From the cell containing the given text, extract its center point as [X, Y] coordinate. 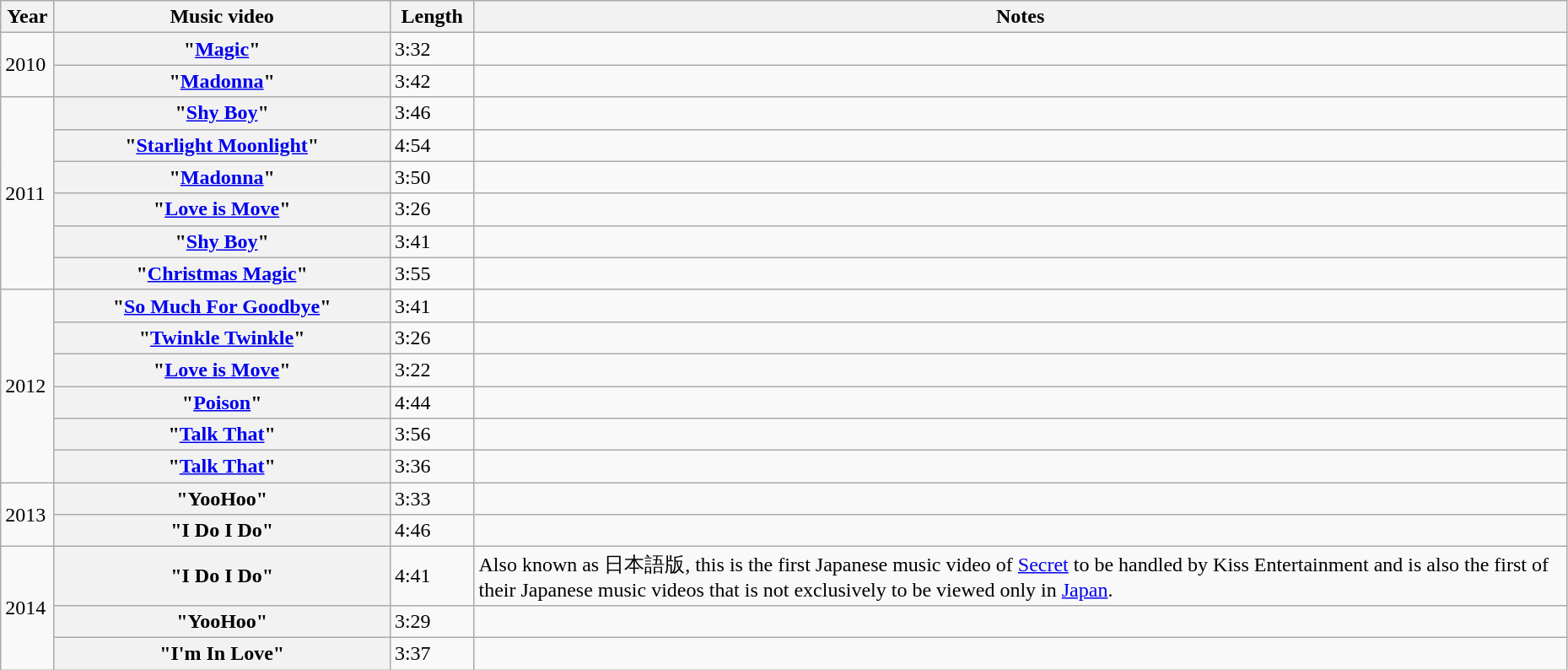
"So Much For Goodbye" [223, 305]
"Magic" [223, 49]
2011 [27, 193]
2010 [27, 65]
3:42 [432, 81]
"Christmas Magic" [223, 273]
3:37 [432, 653]
3:50 [432, 177]
3:22 [432, 370]
4:44 [432, 403]
Notes [1021, 17]
3:56 [432, 435]
Year [27, 17]
Length [432, 17]
3:29 [432, 621]
4:41 [432, 576]
3:33 [432, 499]
"Poison" [223, 403]
3:55 [432, 273]
3:36 [432, 467]
Music video [223, 17]
2012 [27, 386]
"Twinkle Twinkle" [223, 338]
3:32 [432, 49]
4:54 [432, 145]
3:46 [432, 113]
2014 [27, 608]
"I'm In Love" [223, 653]
4:46 [432, 531]
2013 [27, 515]
"Starlight Moonlight" [223, 145]
